Extract the (x, y) coordinate from the center of the cell holding the provided text.  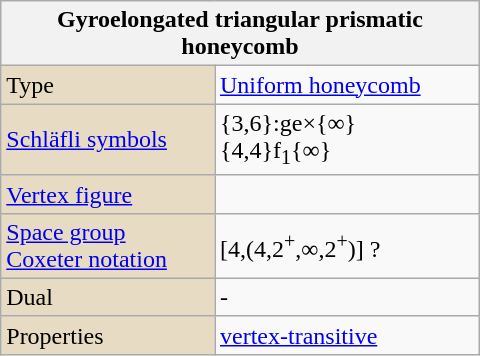
{3,6}:ge×{∞}{4,4}f1{∞} (346, 140)
vertex-transitive (346, 335)
Space groupCoxeter notation (108, 246)
Type (108, 85)
Dual (108, 297)
Uniform honeycomb (346, 85)
Gyroelongated triangular prismatic honeycomb (240, 34)
- (346, 297)
Vertex figure (108, 194)
[4,(4,2+,∞,2+)] ? (346, 246)
Properties (108, 335)
Schläfli symbols (108, 140)
